Determine the (X, Y) coordinate at the center of the cell enclosing the given text.  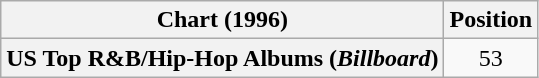
US Top R&B/Hip-Hop Albums (Billboard) (222, 58)
Position (491, 20)
53 (491, 58)
Chart (1996) (222, 20)
